Identify which cell holds the provided text, then report its (x, y) central coordinate. 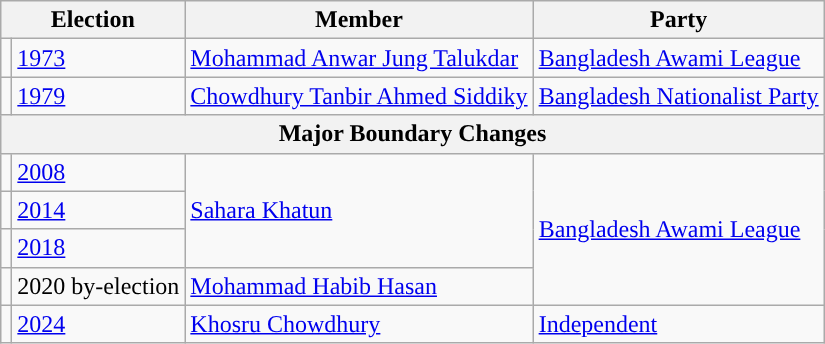
Mohammad Habib Hasan (359, 286)
Sahara Khatun (359, 210)
Party (678, 20)
Mohammad Anwar Jung Talukdar (359, 58)
1979 (98, 96)
2020 by-election (98, 286)
2024 (98, 324)
Chowdhury Tanbir Ahmed Siddiky (359, 96)
Election (93, 20)
Bangladesh Nationalist Party (678, 96)
Khosru Chowdhury (359, 324)
2008 (98, 172)
2018 (98, 248)
Member (359, 20)
1973 (98, 58)
2014 (98, 210)
Major Boundary Changes (412, 134)
Independent (678, 324)
